Identify which cell holds the provided text, then report its [X, Y] central coordinate. 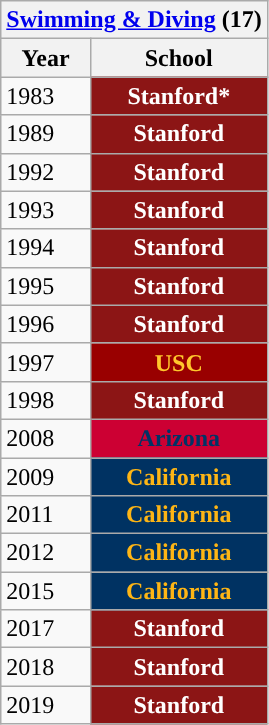
Year [46, 58]
1989 [46, 134]
Stanford* [178, 96]
1994 [46, 248]
2012 [46, 553]
2017 [46, 629]
2015 [46, 591]
2011 [46, 515]
USC [178, 362]
2018 [46, 667]
Arizona [178, 438]
1995 [46, 286]
School [178, 58]
1983 [46, 96]
Swimming & Diving (17) [134, 20]
2009 [46, 477]
1997 [46, 362]
1993 [46, 210]
1996 [46, 324]
2019 [46, 705]
1998 [46, 400]
2008 [46, 438]
1992 [46, 172]
